Capture the cell that displays the provided text and extract its (x, y) central coordinate. 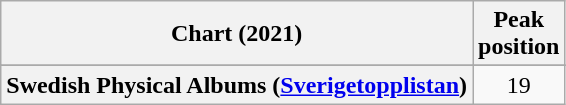
19 (519, 85)
Chart (2021) (237, 34)
Swedish Physical Albums (Sverigetopplistan) (237, 85)
Peakposition (519, 34)
